Extract the (X, Y) coordinate from the center of the cell holding the provided text.  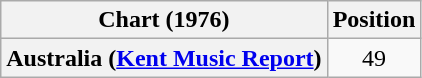
Australia (Kent Music Report) (164, 58)
Position (374, 20)
Chart (1976) (164, 20)
49 (374, 58)
